Find where the given text appears and provide that cell's center as (X, Y) coordinate. 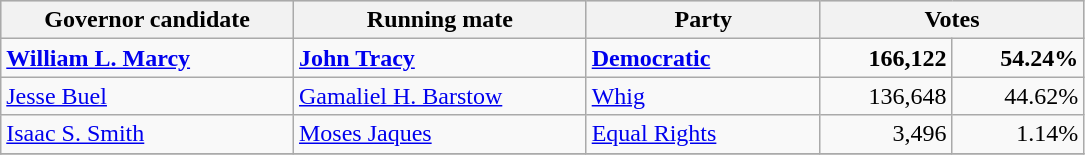
Jesse Buel (148, 96)
54.24% (1018, 58)
Votes (952, 20)
Party (703, 20)
William L. Marcy (148, 58)
166,122 (886, 58)
Isaac S. Smith (148, 134)
John Tracy (440, 58)
Governor candidate (148, 20)
3,496 (886, 134)
136,648 (886, 96)
Democratic (703, 58)
Equal Rights (703, 134)
Whig (703, 96)
1.14% (1018, 134)
Moses Jaques (440, 134)
Gamaliel H. Barstow (440, 96)
44.62% (1018, 96)
Running mate (440, 20)
